Return the [X, Y] coordinate for the center point of the cell that contains the specified text.  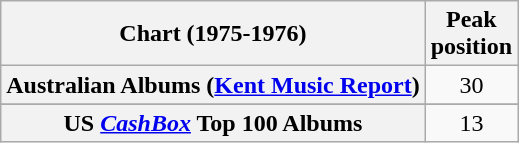
Australian Albums (Kent Music Report) [213, 85]
Chart (1975-1976) [213, 34]
Peakposition [471, 34]
13 [471, 123]
US CashBox Top 100 Albums [213, 123]
30 [471, 85]
